Extract the [X, Y] coordinate from the center of the cell holding the provided text.  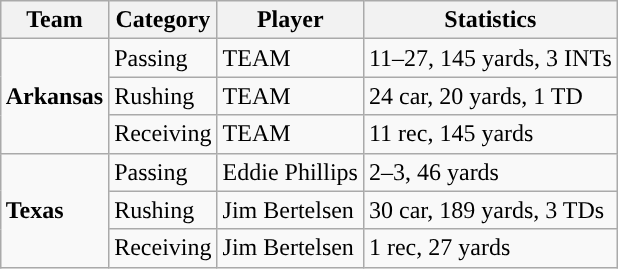
24 car, 20 yards, 1 TD [490, 96]
11–27, 145 yards, 3 INTs [490, 58]
Arkansas [54, 96]
1 rec, 27 yards [490, 248]
Team [54, 20]
Texas [54, 210]
30 car, 189 yards, 3 TDs [490, 210]
11 rec, 145 yards [490, 134]
2–3, 46 yards [490, 172]
Player [290, 20]
Statistics [490, 20]
Eddie Phillips [290, 172]
Category [163, 20]
